Capture the cell that displays the provided text and extract its (X, Y) central coordinate. 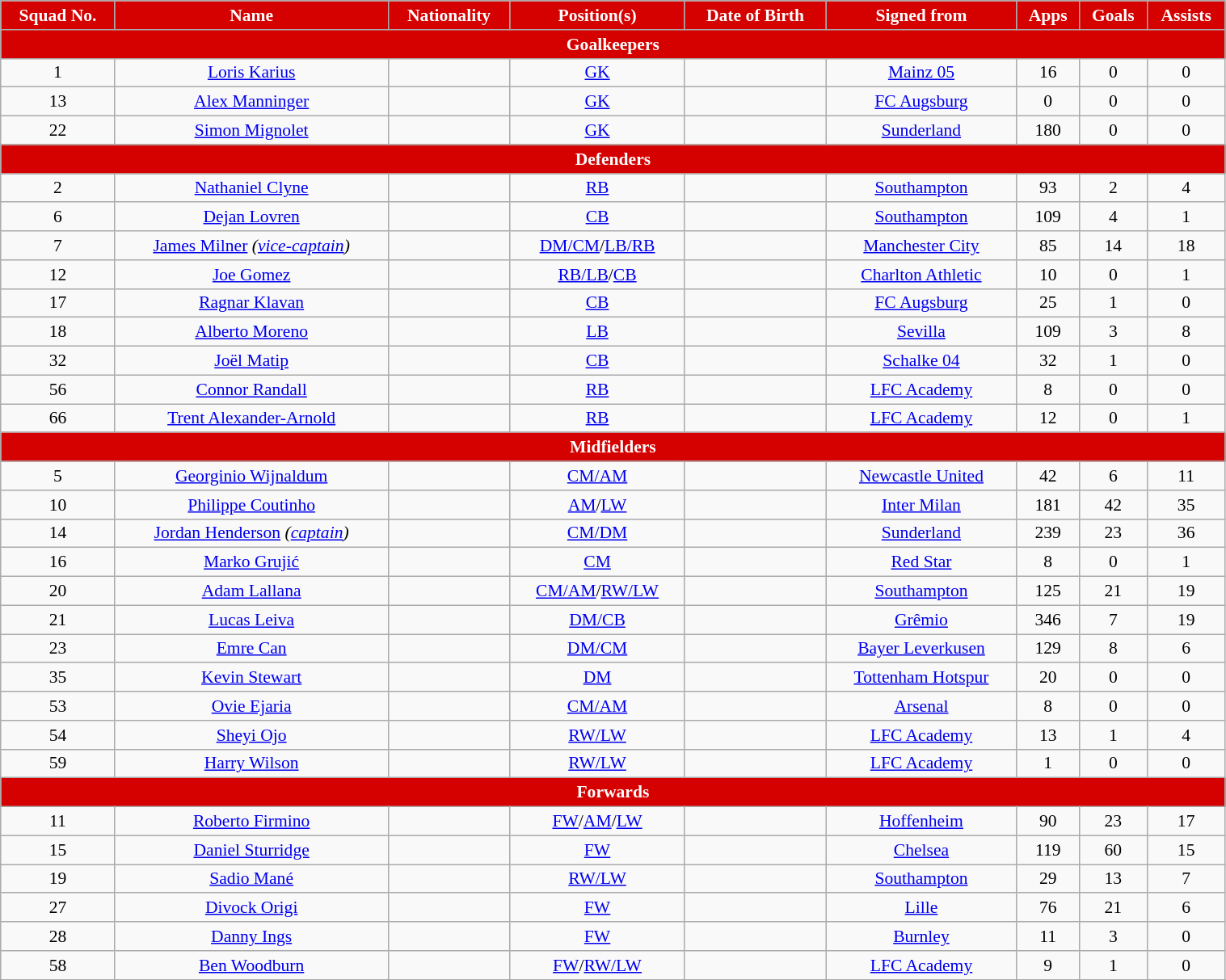
Sevilla (921, 332)
Defenders (613, 159)
Tottenham Hotspur (921, 678)
Harry Wilson (251, 763)
Manchester City (921, 246)
CM/DM (597, 533)
Arsenal (921, 706)
Nationality (449, 15)
Emre Can (251, 649)
60 (1113, 850)
25 (1047, 303)
AM/LW (597, 505)
Squad No. (58, 15)
58 (58, 965)
Name (251, 15)
FW/AM/LW (597, 822)
27 (58, 908)
Jordan Henderson (captain) (251, 533)
Goalkeepers (613, 44)
59 (58, 763)
CM (597, 562)
76 (1047, 908)
Apps (1047, 15)
Roberto Firmino (251, 822)
Charlton Athletic (921, 275)
Loris Karius (251, 73)
129 (1047, 649)
180 (1047, 131)
90 (1047, 822)
Dejan Lovren (251, 217)
239 (1047, 533)
Lille (921, 908)
181 (1047, 505)
53 (58, 706)
Marko Grujić (251, 562)
Adam Lallana (251, 591)
Midfielders (613, 448)
DM/CB (597, 620)
Newcastle United (921, 476)
CM/AM/RW/LW (597, 591)
Kevin Stewart (251, 678)
Ragnar Klavan (251, 303)
56 (58, 389)
Red Star (921, 562)
Alex Manninger (251, 102)
119 (1047, 850)
Hoffenheim (921, 822)
Forwards (613, 793)
LB (597, 332)
Grêmio (921, 620)
Mainz 05 (921, 73)
Ovie Ejaria (251, 706)
Nathaniel Clyne (251, 188)
Divock Origi (251, 908)
93 (1047, 188)
36 (1186, 533)
54 (58, 735)
Sadio Mané (251, 879)
22 (58, 131)
Daniel Sturridge (251, 850)
28 (58, 936)
Georginio Wijnaldum (251, 476)
Sheyi Ojo (251, 735)
Danny Ings (251, 936)
Ben Woodburn (251, 965)
RB/LB/CB (597, 275)
Trent Alexander-Arnold (251, 418)
Signed from (921, 15)
Joël Matip (251, 361)
Lucas Leiva (251, 620)
Alberto Moreno (251, 332)
Joe Gomez (251, 275)
Schalke 04 (921, 361)
85 (1047, 246)
Simon Mignolet (251, 131)
DM/CM (597, 649)
29 (1047, 879)
Burnley (921, 936)
Chelsea (921, 850)
Bayer Leverkusen (921, 649)
5 (58, 476)
Goals (1113, 15)
Philippe Coutinho (251, 505)
James Milner (vice-captain) (251, 246)
Assists (1186, 15)
125 (1047, 591)
66 (58, 418)
Connor Randall (251, 389)
9 (1047, 965)
FW/RW/LW (597, 965)
DM (597, 678)
346 (1047, 620)
Position(s) (597, 15)
Inter Milan (921, 505)
Date of Birth (755, 15)
DM/CM/LB/RB (597, 246)
